Pinpoint the cell where the given text exists, returning its [x, y] midpoint coordinate. 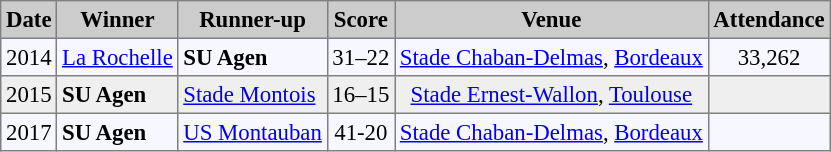
Venue [552, 20]
Date [29, 20]
Attendance [769, 20]
Runner-up [252, 20]
33,262 [769, 57]
La Rochelle [118, 57]
Score [360, 20]
16–15 [360, 95]
Stade Montois [252, 95]
US Montauban [252, 132]
2014 [29, 57]
41-20 [360, 132]
Stade Ernest-Wallon, Toulouse [552, 95]
Winner [118, 20]
2017 [29, 132]
2015 [29, 95]
31–22 [360, 57]
